Detect which cell encompasses the target text, then output its (x, y) center coordinate. 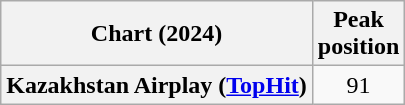
Chart (2024) (157, 34)
Peakposition (358, 34)
Kazakhstan Airplay (TopHit) (157, 85)
91 (358, 85)
